For the text-containing cell, return its midpoint in [X, Y] coordinate format. 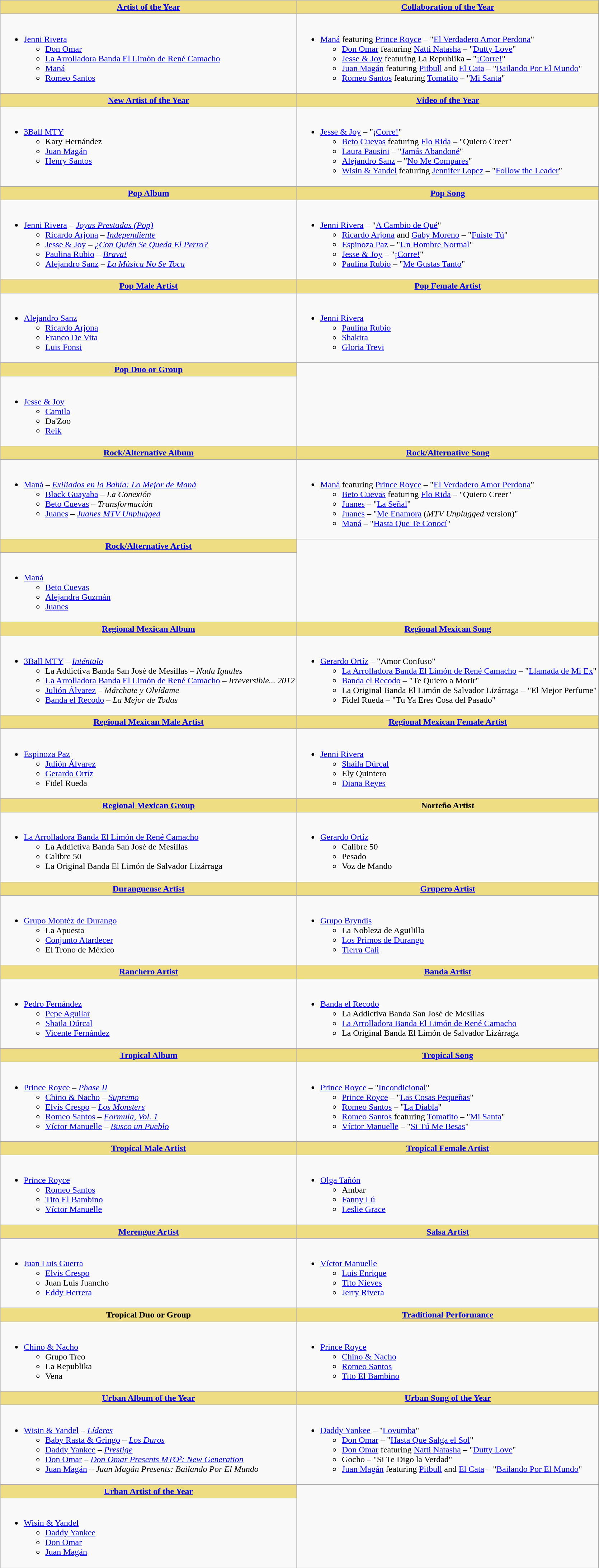
Norteño Artist [448, 805]
Traditional Performance [448, 1315]
Grupo BryndisLa Nobleza de AguilillaLos Primos de DurangoTierra Cali [448, 930]
Rock/Alternative Song [448, 453]
Maná – Exiliados en la Bahía: Lo Mejor de ManáBlack Guayaba – La ConexiónBeto Cuevas – TransformaciónJuanes – Juanes MTV Unplugged [148, 499]
Salsa Artist [448, 1231]
New Artist of the Year [148, 100]
Pop Song [448, 193]
Jesse & JoyCamilaDa'ZooReik [148, 411]
Tropical Album [148, 1055]
Ranchero Artist [148, 972]
ManáBeto CuevasAlejandra GuzmánJuanes [148, 588]
Gerardo OrtízCalibre 50PesadoVoz de Mando [448, 847]
Rock/Alternative Album [148, 453]
Pop Album [148, 193]
Urban Artist of the Year [148, 1491]
Jenni RiveraPaulina RubioShakiraGloria Trevi [448, 328]
Chino & NachoGrupo TreoLa RepublikaVena [148, 1357]
Pop Duo or Group [148, 369]
Juan Luis GuerraElvis CrespoJuan Luis JuanchoEddy Herrera [148, 1273]
Rock/Alternative Artist [148, 546]
Regional Mexican Male Artist [148, 722]
Pop Male Artist [148, 286]
Regional Mexican Group [148, 805]
Regional Mexican Female Artist [448, 722]
Regional Mexican Song [448, 629]
Tropical Duo or Group [148, 1315]
Grupo Montéz de DurangoLa ApuestaConjunto AtardecerEl Trono de México [148, 930]
Artist of the Year [148, 7]
Regional Mexican Album [148, 629]
Video of the Year [448, 100]
Duranguense Artist [148, 889]
Collaboration of the Year [448, 7]
Merengue Artist [148, 1231]
Urban Album of the Year [148, 1398]
Espinoza PazJulión ÁlvarezGerardo OrtízFidel Rueda [148, 764]
Pop Female Artist [448, 286]
La Arrolladora Banda El Limón de René CamachoLa Addictiva Banda San José de MesillasCalibre 50La Original Banda El Limón de Salvador Lizárraga [148, 847]
Wisin & YandelDaddy YankeeDon OmarJuan Magán [148, 1533]
Tropical Male Artist [148, 1148]
Prince RoyceRomeo SantosTito El BambinoVíctor Manuelle [148, 1190]
Olga TañónAmbarFanny LúLeslie Grace [448, 1190]
Banda Artist [448, 972]
Tropical Song [448, 1055]
Urban Song of the Year [448, 1398]
Grupero Artist [448, 889]
Prince RoyceChino & NachoRomeo SantosTito El Bambino [448, 1357]
Banda el RecodoLa Addictiva Banda San José de MesillasLa Arrolladora Banda El Limón de René CamachoLa Original Banda El Limón de Salvador Lizárraga [448, 1014]
Pedro FernándezPepe AguilarShaila DúrcalVicente Fernández [148, 1014]
Jenni RiveraDon OmarLa Arrolladora Banda El Limón de René CamachoManáRomeo Santos [148, 54]
Víctor ManuelleLuis EnriqueTito NievesJerry Rivera [448, 1273]
Tropical Female Artist [448, 1148]
Jenni RiveraShaila DúrcalEly QuinteroDiana Reyes [448, 764]
Alejandro SanzRicardo ArjonaFranco De VitaLuis Fonsi [148, 328]
3Ball MTYKary HernándezJuan MagánHenry Santos [148, 146]
Prince Royce – Phase IIChino & Nacho – SupremoElvis Crespo – Los MonstersRomeo Santos – Formula, Vol. 1Víctor Manuelle – Busco un Pueblo [148, 1102]
